Return the (X, Y) coordinate for the center point of the cell that contains the specified text.  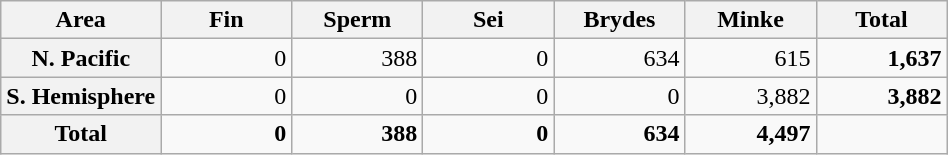
Minke (750, 20)
S. Hemisphere (81, 96)
1,637 (882, 58)
Sperm (358, 20)
Fin (226, 20)
615 (750, 58)
Brydes (620, 20)
4,497 (750, 134)
N. Pacific (81, 58)
Area (81, 20)
Sei (488, 20)
